Identify which cell holds the provided text, then report its [x, y] central coordinate. 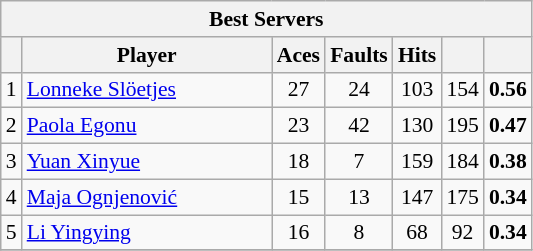
0.56 [508, 90]
147 [418, 197]
0.38 [508, 162]
154 [462, 90]
Hits [418, 55]
159 [418, 162]
130 [418, 126]
92 [462, 233]
Aces [298, 55]
16 [298, 233]
1 [12, 90]
27 [298, 90]
Maja Ognjenović [147, 197]
5 [12, 233]
103 [418, 90]
175 [462, 197]
Faults [359, 55]
Player [147, 55]
7 [359, 162]
0.47 [508, 126]
184 [462, 162]
4 [12, 197]
42 [359, 126]
2 [12, 126]
Best Servers [266, 19]
18 [298, 162]
23 [298, 126]
68 [418, 233]
Li Yingying [147, 233]
13 [359, 197]
3 [12, 162]
8 [359, 233]
15 [298, 197]
Lonneke Slöetjes [147, 90]
195 [462, 126]
24 [359, 90]
Paola Egonu [147, 126]
Yuan Xinyue [147, 162]
